Detect which cell encompasses the target text, then output its (x, y) center coordinate. 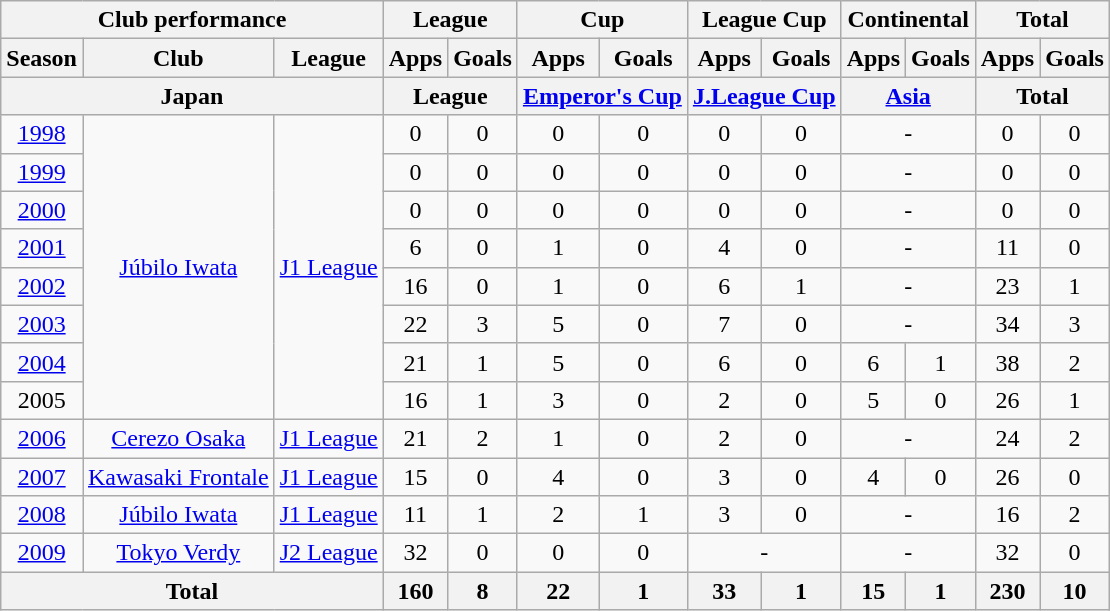
33 (724, 591)
Kawasaki Frontale (178, 477)
1999 (42, 172)
34 (1007, 324)
Japan (192, 96)
38 (1007, 362)
2003 (42, 324)
2007 (42, 477)
Club (178, 58)
Tokyo Verdy (178, 553)
Asia (908, 96)
24 (1007, 438)
160 (415, 591)
7 (724, 324)
2004 (42, 362)
Season (42, 58)
2001 (42, 248)
2002 (42, 286)
J2 League (328, 553)
2008 (42, 515)
Club performance (192, 20)
Emperor's Cup (602, 96)
Cerezo Osaka (178, 438)
230 (1007, 591)
J.League Cup (764, 96)
1998 (42, 134)
2005 (42, 400)
Continental (908, 20)
10 (1075, 591)
2000 (42, 210)
2006 (42, 438)
23 (1007, 286)
League Cup (764, 20)
Cup (602, 20)
2009 (42, 553)
8 (483, 591)
